From the cell containing the given text, extract its center point as (x, y) coordinate. 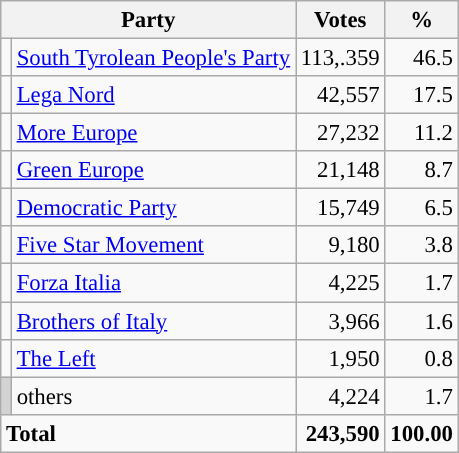
1.6 (422, 321)
Total (148, 433)
The Left (153, 358)
6.5 (422, 208)
8.7 (422, 170)
9,180 (340, 245)
15,749 (340, 208)
46.5 (422, 58)
27,232 (340, 133)
11.2 (422, 133)
21,148 (340, 170)
42,557 (340, 95)
4,224 (340, 396)
100.00 (422, 433)
Five Star Movement (153, 245)
0.8 (422, 358)
More Europe (153, 133)
Brothers of Italy (153, 321)
243,590 (340, 433)
Party (148, 20)
others (153, 396)
113,.359 (340, 58)
South Tyrolean People's Party (153, 58)
% (422, 20)
3.8 (422, 245)
Forza Italia (153, 283)
Democratic Party (153, 208)
Votes (340, 20)
Green Europe (153, 170)
1,950 (340, 358)
3,966 (340, 321)
Lega Nord (153, 95)
17.5 (422, 95)
4,225 (340, 283)
